From the cell containing the given text, extract its center point as [X, Y] coordinate. 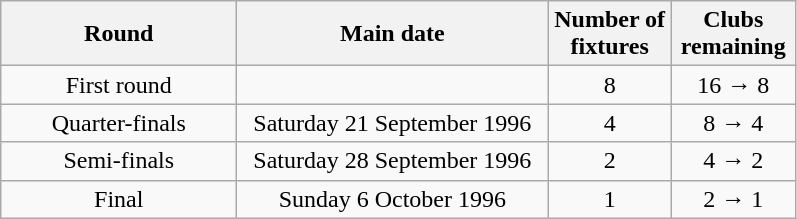
Semi-finals [119, 161]
Quarter-finals [119, 123]
2 → 1 [733, 199]
Clubs remaining [733, 34]
Number of fixtures [610, 34]
8 → 4 [733, 123]
Sunday 6 October 1996 [392, 199]
4 → 2 [733, 161]
1 [610, 199]
Main date [392, 34]
8 [610, 85]
First round [119, 85]
2 [610, 161]
Saturday 28 September 1996 [392, 161]
Saturday 21 September 1996 [392, 123]
Round [119, 34]
4 [610, 123]
16 → 8 [733, 85]
Final [119, 199]
